Locate the cell with the specified text and output its (X, Y) center coordinate. 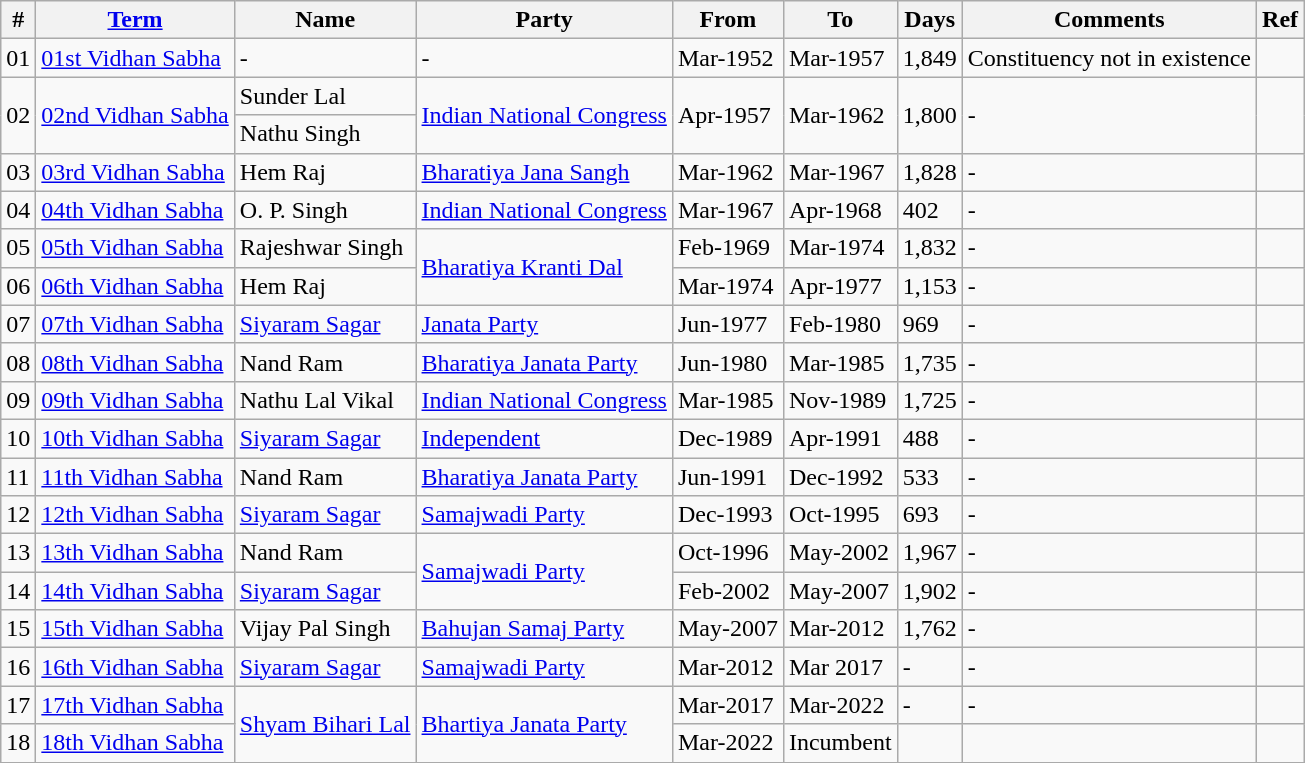
01st Vidhan Sabha (135, 58)
To (840, 20)
Jun-1977 (728, 324)
Bahujan Samaj Party (544, 629)
1,902 (930, 591)
1,762 (930, 629)
Incumbent (840, 743)
06th Vidhan Sabha (135, 286)
10 (18, 438)
15 (18, 629)
533 (930, 477)
11 (18, 477)
13th Vidhan Sabha (135, 553)
Dec-1989 (728, 438)
Feb-2002 (728, 591)
09th Vidhan Sabha (135, 400)
1,967 (930, 553)
Apr-1977 (840, 286)
07 (18, 324)
05 (18, 248)
Bharatiya Kranti Dal (544, 267)
13 (18, 553)
15th Vidhan Sabha (135, 629)
12th Vidhan Sabha (135, 515)
02 (18, 115)
1,800 (930, 115)
Mar-1957 (840, 58)
16th Vidhan Sabha (135, 667)
Name (325, 20)
18th Vidhan Sabha (135, 743)
08th Vidhan Sabha (135, 362)
14 (18, 591)
Mar 2017 (840, 667)
Days (930, 20)
03 (18, 172)
09 (18, 400)
02nd Vidhan Sabha (135, 115)
Apr-1968 (840, 210)
Oct-1995 (840, 515)
Rajeshwar Singh (325, 248)
1,725 (930, 400)
Nathu Lal Vikal (325, 400)
Bharatiya Jana Sangh (544, 172)
Term (135, 20)
Oct-1996 (728, 553)
1,153 (930, 286)
01 (18, 58)
10th Vidhan Sabha (135, 438)
Ref (1280, 20)
14th Vidhan Sabha (135, 591)
402 (930, 210)
04 (18, 210)
Dec-1993 (728, 515)
04th Vidhan Sabha (135, 210)
06 (18, 286)
Constituency not in existence (1109, 58)
08 (18, 362)
1,832 (930, 248)
Nov-1989 (840, 400)
Janata Party (544, 324)
693 (930, 515)
488 (930, 438)
18 (18, 743)
Feb-1980 (840, 324)
Dec-1992 (840, 477)
From (728, 20)
03rd Vidhan Sabha (135, 172)
05th Vidhan Sabha (135, 248)
# (18, 20)
Bhartiya Janata Party (544, 724)
969 (930, 324)
Vijay Pal Singh (325, 629)
Sunder Lal (325, 96)
11th Vidhan Sabha (135, 477)
Jun-1991 (728, 477)
Comments (1109, 20)
17th Vidhan Sabha (135, 705)
Apr-1991 (840, 438)
12 (18, 515)
Mar-2017 (728, 705)
Mar-1952 (728, 58)
Apr-1957 (728, 115)
Party (544, 20)
16 (18, 667)
17 (18, 705)
07th Vidhan Sabha (135, 324)
Nathu Singh (325, 134)
1,849 (930, 58)
O. P. Singh (325, 210)
May-2002 (840, 553)
Shyam Bihari Lal (325, 724)
Feb-1969 (728, 248)
Independent (544, 438)
1,828 (930, 172)
Jun-1980 (728, 362)
1,735 (930, 362)
